Extract the (X, Y) coordinate from the center of the cell holding the provided text.  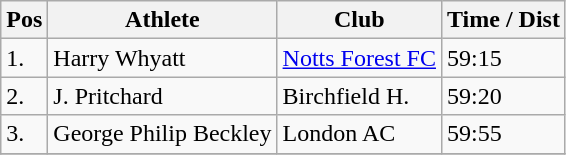
59:55 (503, 134)
Harry Whyatt (162, 58)
59:15 (503, 58)
Notts Forest FC (359, 58)
London AC (359, 134)
Birchfield H. (359, 96)
Pos (24, 20)
Athlete (162, 20)
59:20 (503, 96)
George Philip Beckley (162, 134)
1. (24, 58)
3. (24, 134)
Time / Dist (503, 20)
2. (24, 96)
J. Pritchard (162, 96)
Club (359, 20)
